Extract the (x, y) coordinate from the center of the cell holding the provided text.  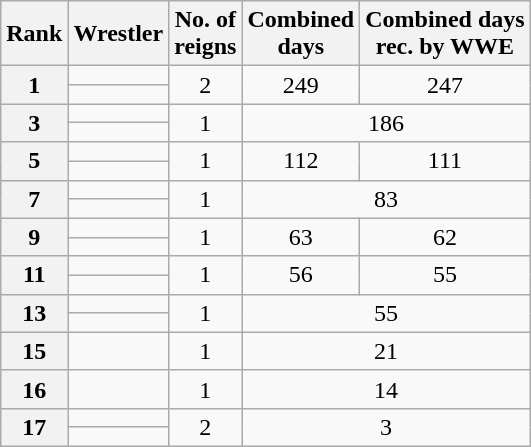
56 (301, 275)
16 (34, 389)
Combined daysrec. by WWE (445, 34)
Combineddays (301, 34)
112 (301, 161)
111 (445, 161)
186 (386, 123)
21 (386, 351)
9 (34, 237)
Rank (34, 34)
15 (34, 351)
83 (386, 199)
17 (34, 427)
249 (301, 85)
62 (445, 237)
Wrestler (118, 34)
No. ofreigns (206, 34)
247 (445, 85)
5 (34, 161)
7 (34, 199)
63 (301, 237)
13 (34, 313)
14 (386, 389)
11 (34, 275)
